Pinpoint the cell where the given text exists, returning its (X, Y) midpoint coordinate. 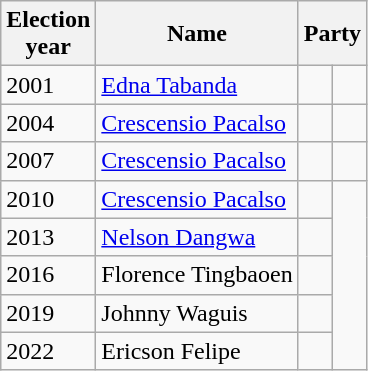
2004 (48, 123)
2013 (48, 237)
Johnny Waguis (197, 313)
2007 (48, 161)
2019 (48, 313)
Florence Tingbaoen (197, 275)
Party (332, 34)
2022 (48, 351)
2001 (48, 85)
Electionyear (48, 34)
Ericson Felipe (197, 351)
Nelson Dangwa (197, 237)
Name (197, 34)
2010 (48, 199)
Edna Tabanda (197, 85)
2016 (48, 275)
